Return the [x, y] coordinate for the center point of the cell that contains the specified text.  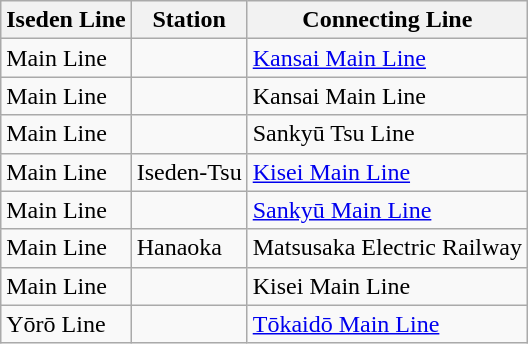
Hanaoka [189, 248]
Connecting Line [387, 20]
Iseden-Tsu [189, 172]
Iseden Line [66, 20]
Sankyū Tsu Line [387, 134]
Station [189, 20]
Tōkaidō Main Line [387, 324]
Yōrō Line [66, 324]
Matsusaka Electric Railway [387, 248]
Sankyū Main Line [387, 210]
